Output the [X, Y] coordinate of the center of the cell containing the given text.  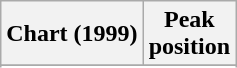
Peakposition [189, 34]
Chart (1999) [72, 34]
